From the cell containing the given text, extract its center point as (X, Y) coordinate. 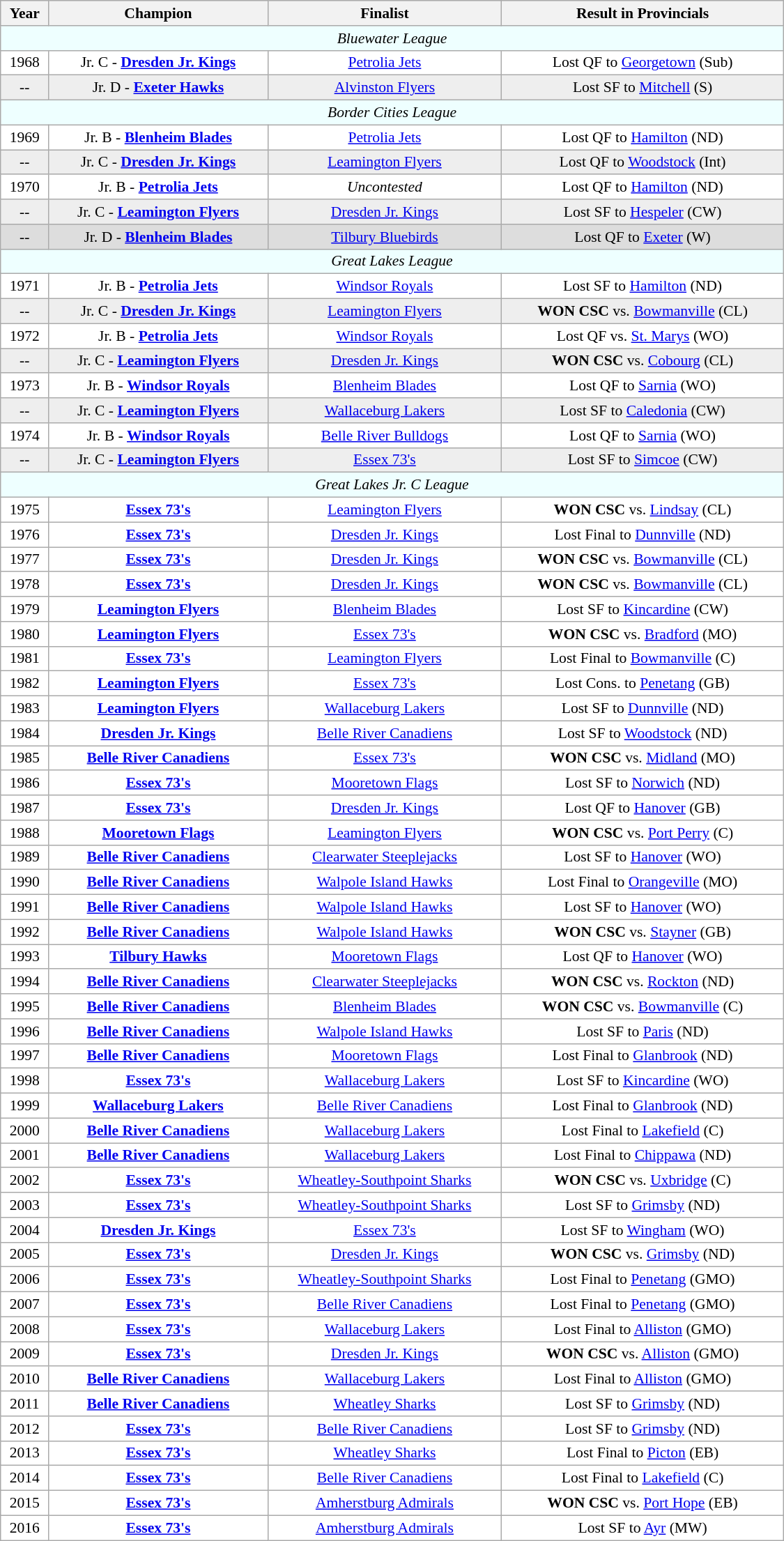
2005 (25, 1255)
WON CSC vs. Grimsby (ND) (643, 1255)
Lost QF vs. St. Marys (WO) (643, 336)
Lost SF to Kincardine (WO) (643, 1081)
1998 (25, 1081)
1977 (25, 560)
2001 (25, 1156)
Finalist (385, 13)
WON CSC vs. Alliston (GMO) (643, 1354)
1972 (25, 336)
Lost SF to Mitchell (S) (643, 88)
1973 (25, 386)
1982 (25, 684)
1995 (25, 1006)
2015 (25, 1503)
Tilbury Hawks (158, 957)
Lost SF to Woodstock (ND) (643, 733)
WON CSC vs. Midland (MO) (643, 758)
Lost SF to Simcoe (CW) (643, 460)
Lost QF to Hanover (GB) (643, 808)
2013 (25, 1453)
1990 (25, 882)
Lost SF to Caledonia (CW) (643, 411)
2010 (25, 1379)
1975 (25, 510)
1992 (25, 932)
1980 (25, 634)
Lost Final to Dunnville (ND) (643, 535)
WON CSC vs. Bradford (MO) (643, 634)
1976 (25, 535)
Lost Cons. to Penetang (GB) (643, 684)
1984 (25, 733)
1988 (25, 833)
Result in Provincials (643, 13)
1970 (25, 187)
2003 (25, 1205)
WON CSC vs. Port Hope (EB) (643, 1503)
Lost SF to Hespeler (CW) (643, 212)
Lost QF to Hanover (WO) (643, 957)
Great Lakes League (392, 261)
1978 (25, 585)
Lost SF to Wingham (WO) (643, 1230)
Lost Final to Picton (EB) (643, 1453)
Lost SF to Ayr (MW) (643, 1528)
Lost QF to Georgetown (Sub) (643, 63)
1999 (25, 1106)
WON CSC vs. Port Perry (C) (643, 833)
2016 (25, 1528)
Lost SF to Hamilton (ND) (643, 286)
Lost SF to Dunnville (ND) (643, 709)
1979 (25, 609)
2009 (25, 1354)
2000 (25, 1130)
WON CSC vs. Bowmanville (C) (643, 1006)
Lost SF to Paris (ND) (643, 1032)
1969 (25, 137)
1997 (25, 1056)
2014 (25, 1478)
2002 (25, 1181)
1971 (25, 286)
2008 (25, 1329)
2007 (25, 1305)
Lost Final to Orangeville (MO) (643, 882)
Bluewater League (392, 38)
Lost SF to Norwich (ND) (643, 783)
WON CSC vs. Lindsay (CL) (643, 510)
Lost Final to Bowmanville (C) (643, 659)
1993 (25, 957)
1994 (25, 982)
Uncontested (385, 187)
1991 (25, 907)
1981 (25, 659)
Tilbury Bluebirds (385, 237)
Jr. D - Exeter Hawks (158, 88)
Champion (158, 13)
1989 (25, 857)
2012 (25, 1429)
Lost QF to Woodstock (Int) (643, 162)
2011 (25, 1404)
Jr. D - Blenheim Blades (158, 237)
1974 (25, 436)
WON CSC vs. Cobourg (CL) (643, 361)
Border Cities League (392, 113)
Jr. B - Blenheim Blades (158, 137)
Lost QF to Exeter (W) (643, 237)
Great Lakes Jr. C League (392, 485)
WON CSC vs. Stayner (GB) (643, 932)
1983 (25, 709)
Lost SF to Kincardine (CW) (643, 609)
Belle River Bulldogs (385, 436)
Alvinston Flyers (385, 88)
1968 (25, 63)
1985 (25, 758)
2006 (25, 1280)
2004 (25, 1230)
1996 (25, 1032)
1986 (25, 783)
WON CSC vs. Uxbridge (C) (643, 1181)
Year (25, 13)
1987 (25, 808)
WON CSC vs. Rockton (ND) (643, 982)
Lost Final to Chippawa (ND) (643, 1156)
